Capture the cell that displays the provided text and extract its (X, Y) central coordinate. 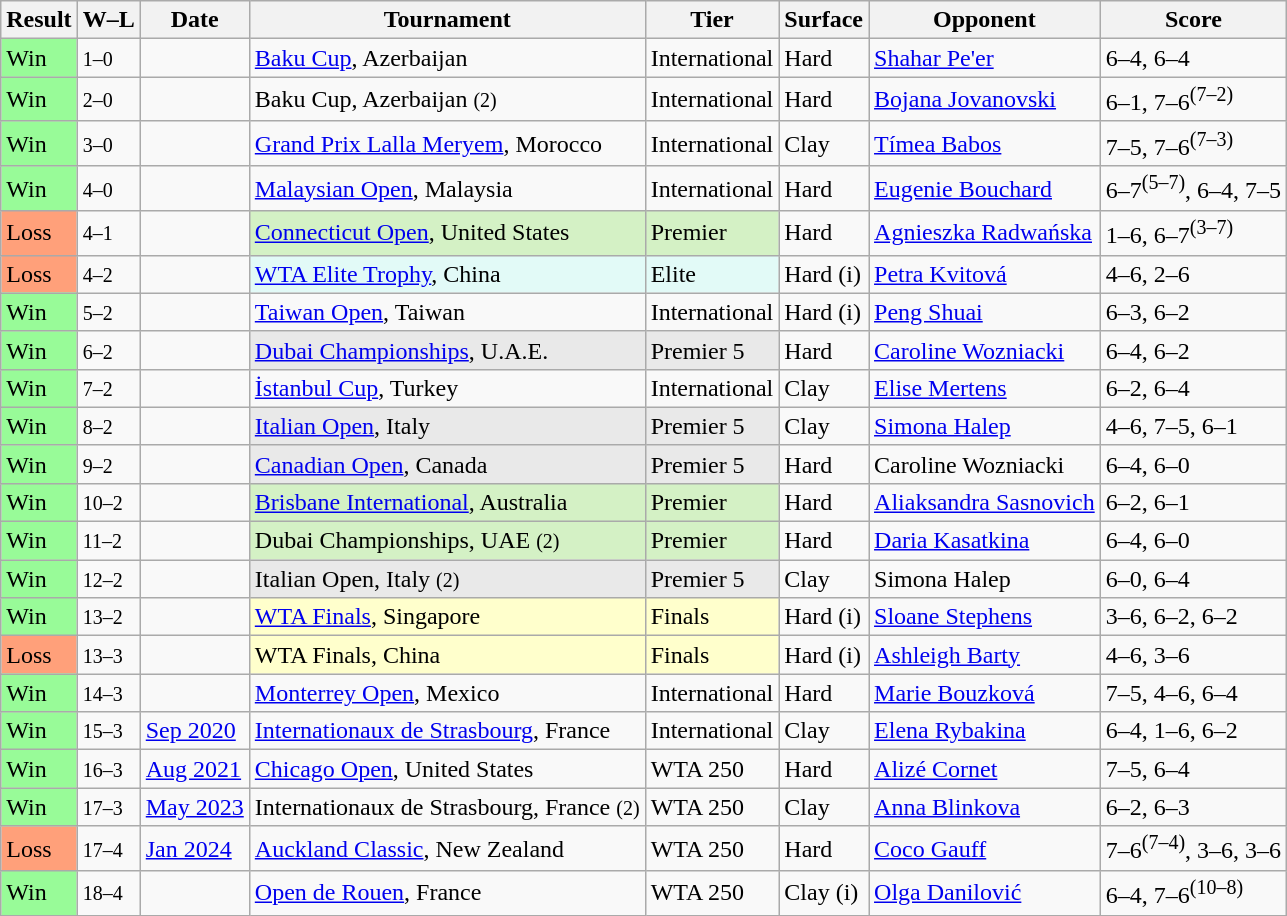
Dubai Championships, U.A.E. (447, 350)
11–2 (108, 541)
18–4 (108, 894)
Anna Blinkova (985, 807)
9–2 (108, 464)
Grand Prix Lalla Meryem, Morocco (447, 144)
WTA Finals, Singapore (447, 617)
Taiwan Open, Taiwan (447, 312)
2–0 (108, 100)
Brisbane International, Australia (447, 502)
4–6, 7–5, 6–1 (1193, 426)
Sloane Stephens (985, 617)
Score (1193, 20)
6–1, 7–6(7–2) (1193, 100)
Canadian Open, Canada (447, 464)
Italian Open, Italy (2) (447, 579)
14–3 (108, 693)
Malaysian Open, Malaysia (447, 188)
Open de Rouen, France (447, 894)
8–2 (108, 426)
17–4 (108, 848)
May 2023 (194, 807)
6–0, 6–4 (1193, 579)
Petra Kvitová (985, 274)
16–3 (108, 769)
Jan 2024 (194, 848)
Internationaux de Strasbourg, France (447, 731)
6–2, 6–3 (1193, 807)
Eugenie Bouchard (985, 188)
7–2 (108, 388)
7–6(7–4), 3–6, 3–6 (1193, 848)
5–2 (108, 312)
10–2 (108, 502)
Tier (712, 20)
12–2 (108, 579)
3–6, 6–2, 6–2 (1193, 617)
WTA Elite Trophy, China (447, 274)
7–5, 7–6(7–3) (1193, 144)
7–5, 6–4 (1193, 769)
1–0 (108, 58)
Connecticut Open, United States (447, 234)
Marie Bouzková (985, 693)
6–4, 7–6(10–8) (1193, 894)
Clay (i) (824, 894)
6–7(5–7), 6–4, 7–5 (1193, 188)
4–1 (108, 234)
Agnieszka Radwańska (985, 234)
Aug 2021 (194, 769)
6–2, 6–1 (1193, 502)
1–6, 6–7(3–7) (1193, 234)
7–5, 4–6, 6–4 (1193, 693)
Elise Mertens (985, 388)
17–3 (108, 807)
Ashleigh Barty (985, 655)
Shahar Pe'er (985, 58)
Internationaux de Strasbourg, France (2) (447, 807)
Olga Danilović (985, 894)
İstanbul Cup, Turkey (447, 388)
Daria Kasatkina (985, 541)
Peng Shuai (985, 312)
Date (194, 20)
15–3 (108, 731)
Sep 2020 (194, 731)
6–4, 1–6, 6–2 (1193, 731)
Opponent (985, 20)
Dubai Championships, UAE (2) (447, 541)
6–2, 6–4 (1193, 388)
6–3, 6–2 (1193, 312)
4–6, 3–6 (1193, 655)
Elena Rybakina (985, 731)
4–6, 2–6 (1193, 274)
WTA Finals, China (447, 655)
4–0 (108, 188)
6–4, 6–2 (1193, 350)
13–2 (108, 617)
4–2 (108, 274)
Coco Gauff (985, 848)
3–0 (108, 144)
Elite (712, 274)
Auckland Classic, New Zealand (447, 848)
13–3 (108, 655)
Tournament (447, 20)
6–4, 6–4 (1193, 58)
Surface (824, 20)
Tímea Babos (985, 144)
Alizé Cornet (985, 769)
Bojana Jovanovski (985, 100)
Result (39, 20)
Baku Cup, Azerbaijan (447, 58)
Chicago Open, United States (447, 769)
W–L (108, 20)
Monterrey Open, Mexico (447, 693)
Baku Cup, Azerbaijan (2) (447, 100)
Aliaksandra Sasnovich (985, 502)
6–2 (108, 350)
Italian Open, Italy (447, 426)
